Scan for the cell matching the given text and deliver its (x, y) coordinate at center. 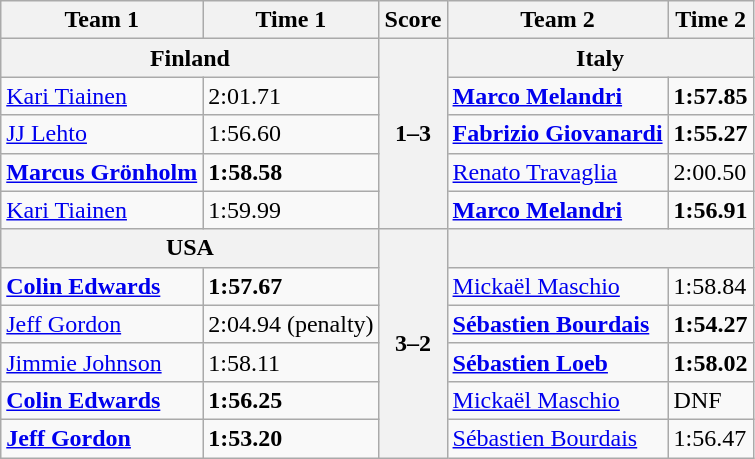
DNF (710, 400)
1:57.67 (291, 286)
1:55.27 (710, 134)
1:58.84 (710, 286)
1:58.11 (291, 362)
1:57.85 (710, 96)
Marcus Grönholm (102, 172)
1:56.60 (291, 134)
1:54.27 (710, 324)
Team 2 (558, 20)
2:04.94 (penalty) (291, 324)
1:53.20 (291, 438)
Jimmie Johnson (102, 362)
2:00.50 (710, 172)
Finland (190, 58)
3–2 (413, 343)
2:01.71 (291, 96)
1:56.47 (710, 438)
Sébastien Loeb (558, 362)
JJ Lehto (102, 134)
Italy (600, 58)
Time 1 (291, 20)
1:58.58 (291, 172)
Score (413, 20)
Time 2 (710, 20)
1–3 (413, 134)
1:58.02 (710, 362)
USA (190, 248)
Team 1 (102, 20)
1:59.99 (291, 210)
Fabrizio Giovanardi (558, 134)
1:56.91 (710, 210)
1:56.25 (291, 400)
Renato Travaglia (558, 172)
